Determine the (x, y) coordinate at the center of the cell enclosing the given text.  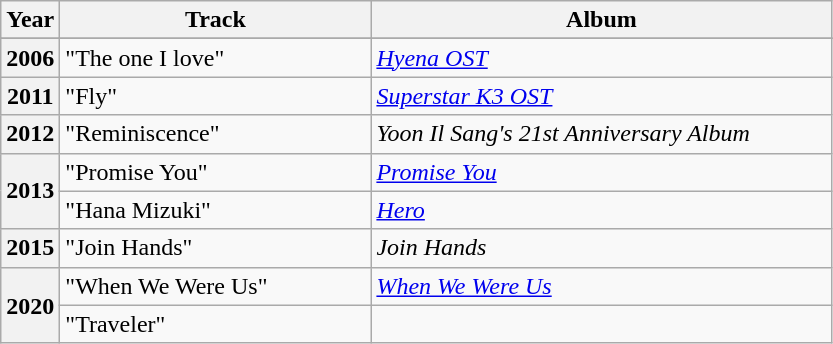
"Hana Mizuki" (216, 210)
Promise You (602, 172)
"Join Hands" (216, 248)
Yoon Il Sang's 21st Anniversary Album (602, 134)
When We Were Us (602, 286)
2012 (30, 134)
"The one I love" (216, 58)
"Traveler" (216, 324)
"Reminiscence" (216, 134)
Track (216, 20)
Superstar K3 OST (602, 96)
Album (602, 20)
Hero (602, 210)
Hyena OST (602, 58)
Year (30, 20)
2011 (30, 96)
"Fly" (216, 96)
Join Hands (602, 248)
"When We Were Us" (216, 286)
2020 (30, 305)
2015 (30, 248)
2006 (30, 58)
"Promise You" (216, 172)
2013 (30, 191)
